Find where the given text appears and provide that cell's center as [x, y] coordinate. 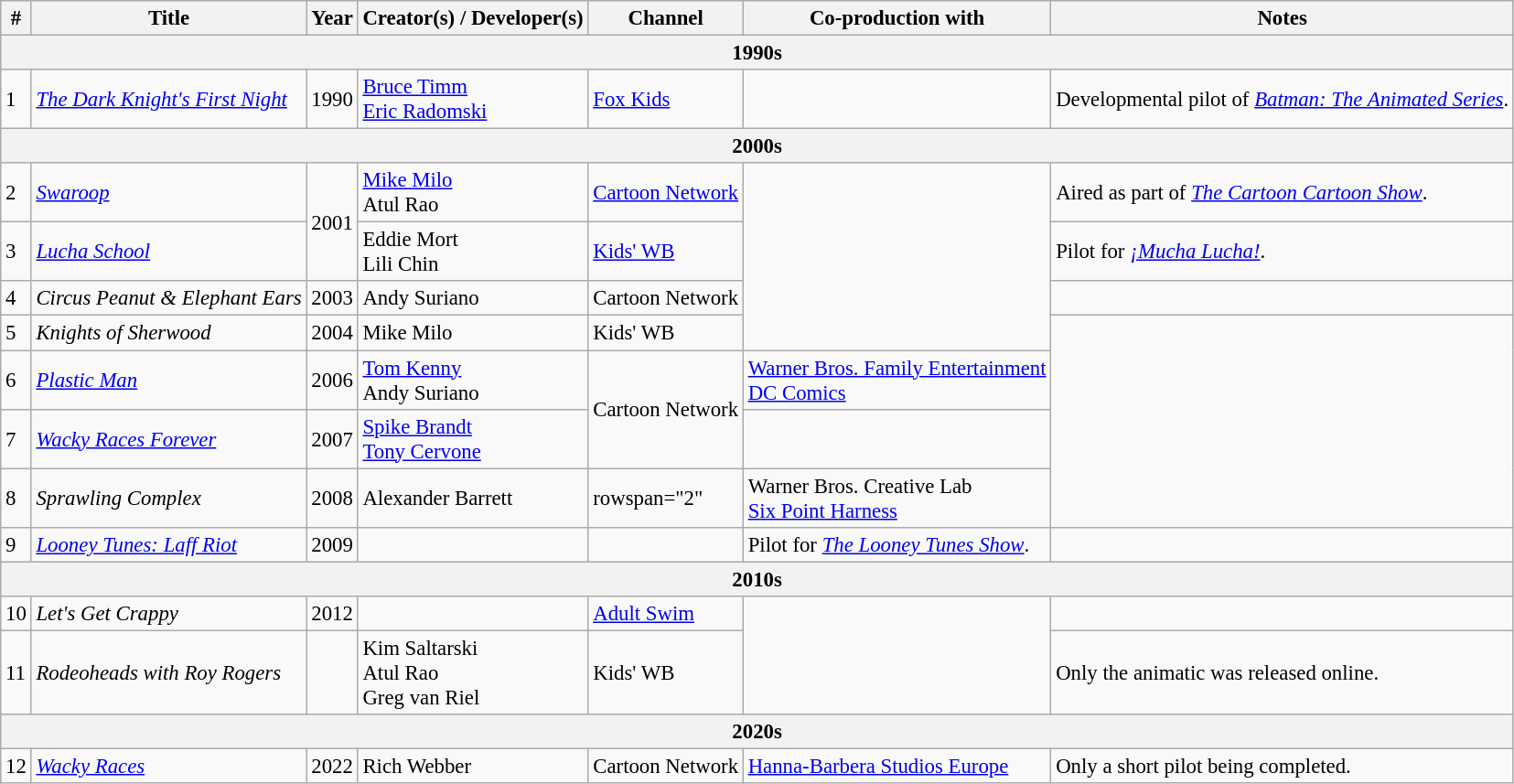
8 [16, 498]
Only a short pilot being completed. [1283, 766]
2003 [332, 299]
Year [332, 18]
Creator(s) / Developer(s) [473, 18]
2000s [757, 146]
Rodeoheads with Roy Rogers [168, 672]
1990 [332, 99]
7 [16, 439]
2009 [332, 544]
Spike BrandtTony Cervone [473, 439]
Circus Peanut & Elephant Ears [168, 299]
11 [16, 672]
Developmental pilot of Batman: The Animated Series. [1283, 99]
Warner Bros. Creative LabSix Point Harness [897, 498]
Knights of Sherwood [168, 333]
Adult Swim [666, 614]
Swaroop [168, 192]
Only the animatic was released online. [1283, 672]
2022 [332, 766]
Alexander Barrett [473, 498]
10 [16, 614]
Title [168, 18]
2010s [757, 579]
Wacky Races Forever [168, 439]
Sprawling Complex [168, 498]
2006 [332, 381]
Kim SaltarskiAtul RaoGreg van Riel [473, 672]
Lucha School [168, 252]
Hanna-Barbera Studios Europe [897, 766]
9 [16, 544]
Let's Get Crappy [168, 614]
Channel [666, 18]
2007 [332, 439]
2001 [332, 221]
Looney Tunes: Laff Riot [168, 544]
Pilot for ¡Mucha Lucha!. [1283, 252]
1990s [757, 53]
6 [16, 381]
# [16, 18]
Mike Milo [473, 333]
2020s [757, 732]
Andy Suriano [473, 299]
Co-production with [897, 18]
Eddie MortLili Chin [473, 252]
12 [16, 766]
2012 [332, 614]
2008 [332, 498]
Rich Webber [473, 766]
Warner Bros. Family EntertainmentDC Comics [897, 381]
Tom KennyAndy Suriano [473, 381]
2 [16, 192]
1 [16, 99]
5 [16, 333]
Fox Kids [666, 99]
4 [16, 299]
The Dark Knight's First Night [168, 99]
Wacky Races [168, 766]
Bruce TimmEric Radomski [473, 99]
Plastic Man [168, 381]
Aired as part of The Cartoon Cartoon Show. [1283, 192]
3 [16, 252]
Pilot for The Looney Tunes Show. [897, 544]
Notes [1283, 18]
2004 [332, 333]
Mike MiloAtul Rao [473, 192]
rowspan="2" [666, 498]
